Output the [x, y] coordinate of the center of the cell containing the given text.  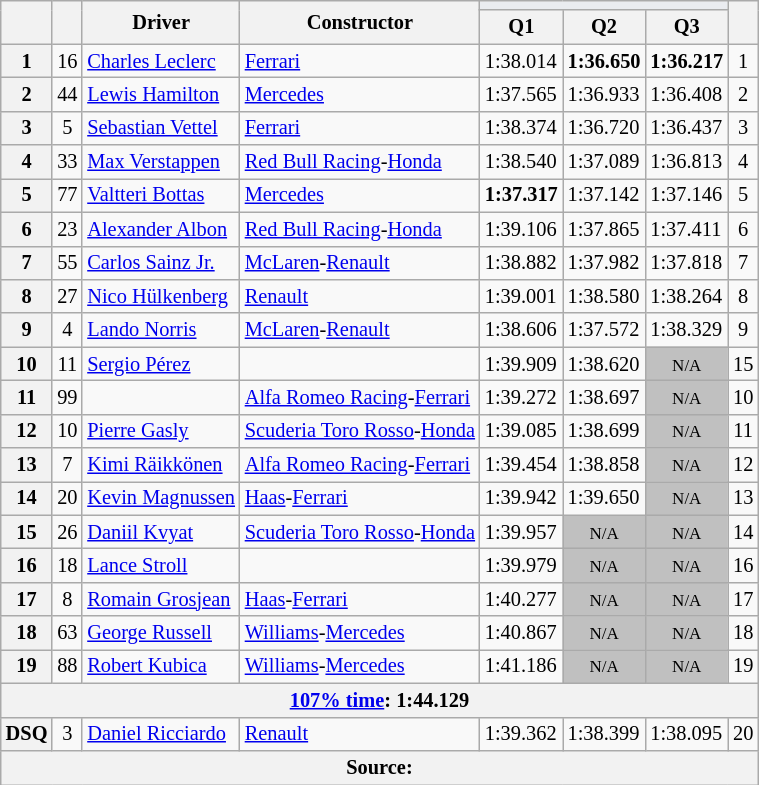
1:38.540 [522, 162]
26 [67, 532]
Daniil Kvyat [160, 532]
Robert Kubica [160, 666]
Q2 [604, 27]
1:37.142 [604, 195]
Lance Stroll [160, 565]
Lando Norris [160, 330]
44 [67, 94]
99 [67, 397]
1:36.813 [686, 162]
George Russell [160, 633]
1:39.979 [522, 565]
33 [67, 162]
1:38.399 [604, 734]
1:39.272 [522, 397]
1:39.650 [604, 498]
1:37.146 [686, 195]
1:38.329 [686, 330]
1:38.620 [604, 364]
1:38.858 [604, 465]
1:37.411 [686, 229]
1:39.909 [522, 364]
Nico Hülkenberg [160, 296]
27 [67, 296]
88 [67, 666]
Pierre Gasly [160, 431]
1:40.867 [522, 633]
DSQ [27, 734]
1:36.408 [686, 94]
1:41.186 [522, 666]
Max Verstappen [160, 162]
1:39.957 [522, 532]
1:38.882 [522, 263]
1:36.933 [604, 94]
Valtteri Bottas [160, 195]
1:37.565 [522, 94]
63 [67, 633]
55 [67, 263]
107% time: 1:44.129 [380, 700]
1:38.697 [604, 397]
1:39.454 [522, 465]
1:36.217 [686, 61]
1:36.720 [604, 128]
1:39.001 [522, 296]
1:39.085 [522, 431]
1:38.699 [604, 431]
1:39.106 [522, 229]
1:38.606 [522, 330]
Daniel Ricciardo [160, 734]
1:39.942 [522, 498]
Lewis Hamilton [160, 94]
Driver [160, 22]
1:38.264 [686, 296]
Q3 [686, 27]
1:39.362 [522, 734]
23 [67, 229]
1:37.982 [604, 263]
1:38.014 [522, 61]
77 [67, 195]
1:38.374 [522, 128]
1:37.089 [604, 162]
Kimi Räikkönen [160, 465]
1:37.317 [522, 195]
Sebastian Vettel [160, 128]
1:36.437 [686, 128]
1:37.865 [604, 229]
Source: [380, 767]
Charles Leclerc [160, 61]
1:38.580 [604, 296]
1:37.818 [686, 263]
1:37.572 [604, 330]
Kevin Magnussen [160, 498]
Q1 [522, 27]
1:38.095 [686, 734]
Sergio Pérez [160, 364]
Alexander Albon [160, 229]
Constructor [360, 22]
Carlos Sainz Jr. [160, 263]
1:36.650 [604, 61]
Romain Grosjean [160, 599]
1:40.277 [522, 599]
